Return (X, Y) of the center of cell containing provided text 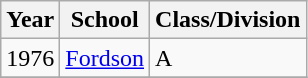
Class/Division (228, 20)
A (228, 58)
Fordson (105, 58)
1976 (30, 58)
School (105, 20)
Year (30, 20)
